Identify which cell holds the provided text, then report its (X, Y) central coordinate. 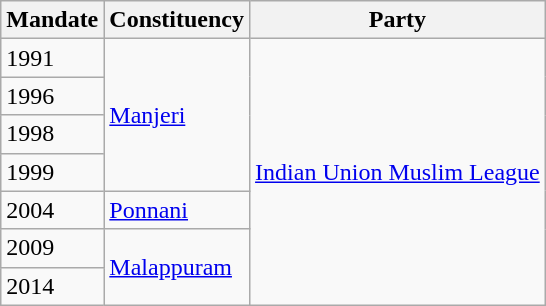
1999 (52, 172)
1996 (52, 96)
2014 (52, 286)
Party (398, 20)
1991 (52, 58)
2004 (52, 210)
Malappuram (177, 267)
Indian Union Muslim League (398, 172)
1998 (52, 134)
Constituency (177, 20)
Manjeri (177, 115)
Mandate (52, 20)
2009 (52, 248)
Ponnani (177, 210)
